Determine the [X, Y] coordinate at the center of the cell enclosing the given text.  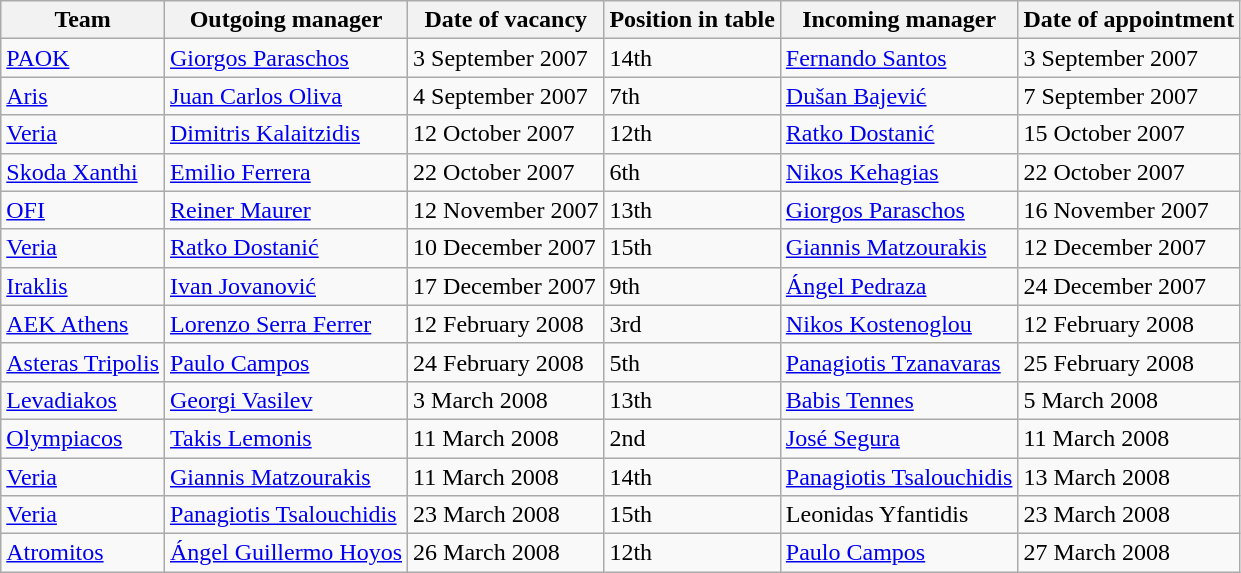
12 October 2007 [506, 134]
9th [692, 286]
7th [692, 96]
Ángel Pedraza [899, 286]
17 December 2007 [506, 286]
Levadiakos [83, 400]
3 March 2008 [506, 400]
Date of vacancy [506, 20]
Atromitos [83, 553]
AEK Athens [83, 324]
Olympiacos [83, 438]
12 December 2007 [1129, 248]
Lorenzo Serra Ferrer [286, 324]
Asteras Tripolis [83, 362]
15 October 2007 [1129, 134]
Dimitris Kalaitzidis [286, 134]
5th [692, 362]
Outgoing manager [286, 20]
Emilio Ferrera [286, 172]
24 December 2007 [1129, 286]
PAOK [83, 58]
Ángel Guillermo Hoyos [286, 553]
3rd [692, 324]
Nikos Kostenoglou [899, 324]
12 November 2007 [506, 210]
Skoda Xanthi [83, 172]
26 March 2008 [506, 553]
7 September 2007 [1129, 96]
Fernando Santos [899, 58]
24 February 2008 [506, 362]
OFI [83, 210]
Reiner Maurer [286, 210]
Aris [83, 96]
27 March 2008 [1129, 553]
Ivan Jovanović [286, 286]
Panagiotis Tzanavaras [899, 362]
10 December 2007 [506, 248]
Position in table [692, 20]
Juan Carlos Oliva [286, 96]
Takis Lemonis [286, 438]
Georgi Vasilev [286, 400]
Iraklis [83, 286]
Dušan Bajević [899, 96]
Babis Tennes [899, 400]
2nd [692, 438]
25 February 2008 [1129, 362]
Leonidas Yfantidis [899, 515]
16 November 2007 [1129, 210]
6th [692, 172]
Nikos Kehagias [899, 172]
Incoming manager [899, 20]
José Segura [899, 438]
Date of appointment [1129, 20]
Team [83, 20]
5 March 2008 [1129, 400]
13 March 2008 [1129, 477]
4 September 2007 [506, 96]
